Pinpoint the cell where the given text exists, returning its [X, Y] midpoint coordinate. 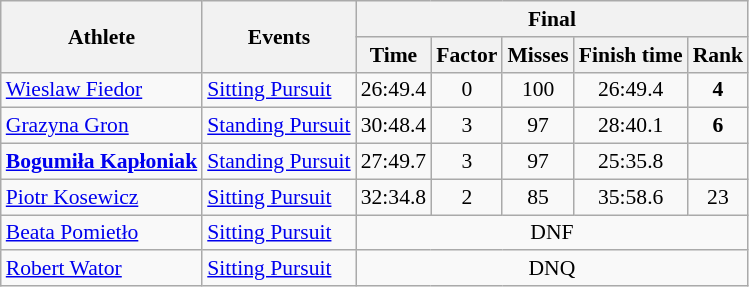
0 [466, 90]
Rank [718, 55]
DNF [552, 233]
Piotr Kosewicz [102, 197]
28:40.1 [631, 126]
Final [552, 19]
4 [718, 90]
30:48.4 [394, 126]
85 [538, 197]
6 [718, 126]
35:58.6 [631, 197]
2 [466, 197]
Finish time [631, 55]
Grazyna Gron [102, 126]
Athlete [102, 36]
23 [718, 197]
Events [278, 36]
Beata Pomietło [102, 233]
Bogumiła Kapłoniak [102, 162]
Wieslaw Fiedor [102, 90]
100 [538, 90]
Factor [466, 55]
Misses [538, 55]
DNQ [552, 269]
27:49.7 [394, 162]
Robert Wator [102, 269]
32:34.8 [394, 197]
Time [394, 55]
25:35.8 [631, 162]
